Pinpoint the cell where the given text exists, returning its (X, Y) midpoint coordinate. 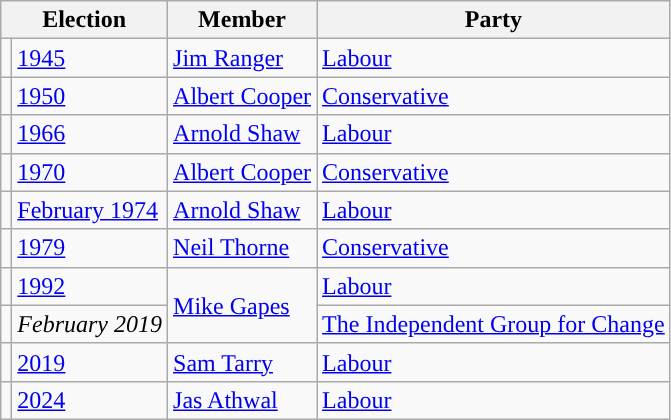
Mike Gapes (242, 305)
Jim Ranger (242, 58)
Election (84, 20)
2019 (90, 362)
The Independent Group for Change (494, 324)
Sam Tarry (242, 362)
1945 (90, 58)
Party (494, 20)
1979 (90, 248)
Neil Thorne (242, 248)
1970 (90, 172)
1966 (90, 134)
February 2019 (90, 324)
Member (242, 20)
1992 (90, 286)
February 1974 (90, 210)
2024 (90, 400)
Jas Athwal (242, 400)
1950 (90, 96)
